Extract the (X, Y) coordinate from the center of the cell holding the provided text.  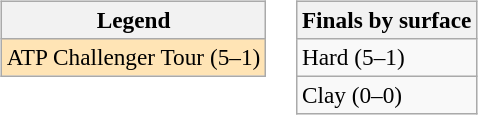
Hard (5–1) (387, 57)
ATP Challenger Tour (5–1) (133, 57)
Clay (0–0) (387, 95)
Legend (133, 20)
Finals by surface (387, 20)
